Provide the (x, y) coordinate of the cell's center where the given text is located.  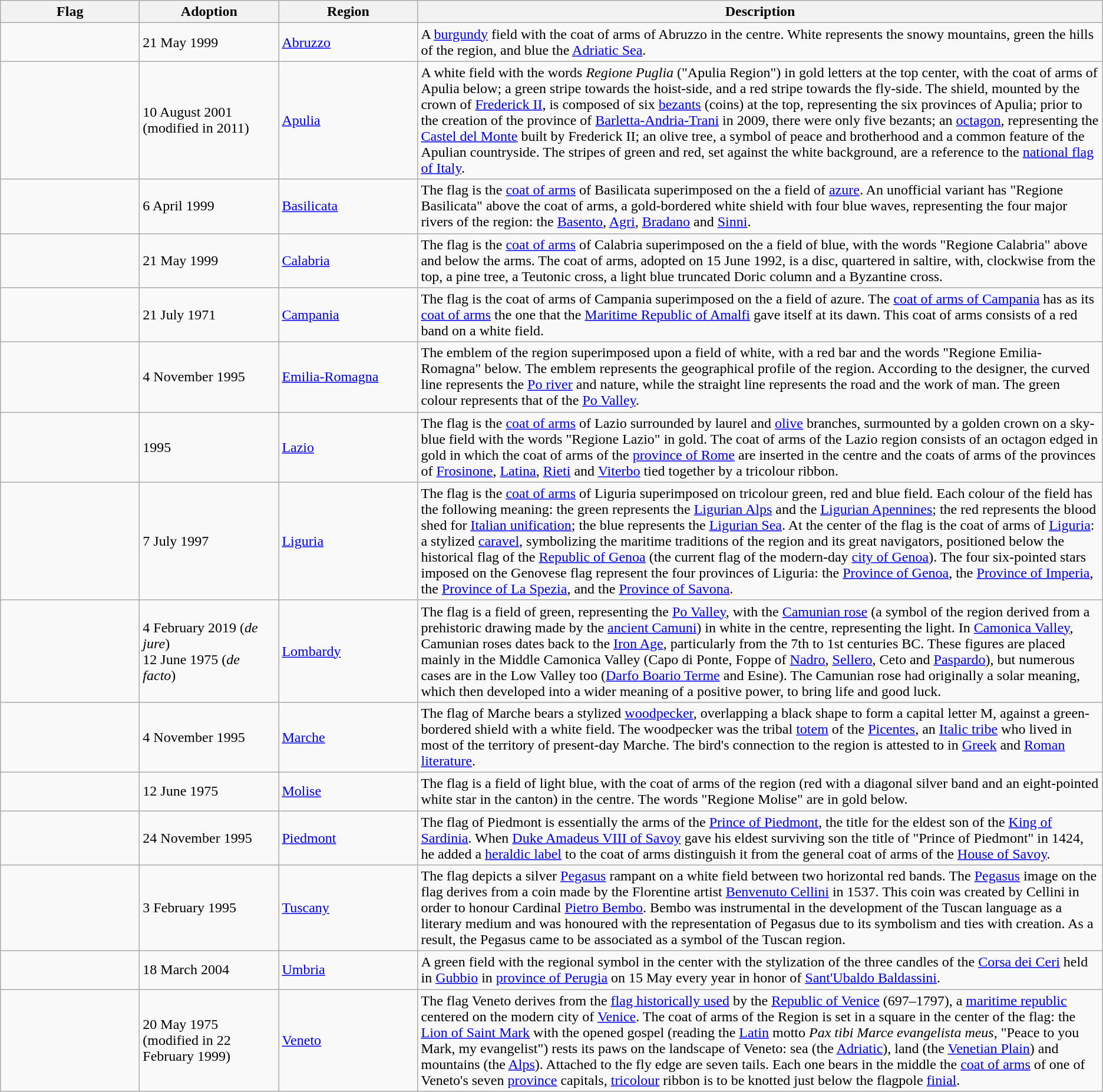
Abruzzo (348, 42)
Molise (348, 791)
12 June 1975 (209, 791)
20 May 1975(modified in 22 February 1999) (209, 1041)
Tuscany (348, 908)
Lazio (348, 447)
Veneto (348, 1041)
Umbria (348, 970)
Adoption (209, 12)
10 August 2001(modified in 2011) (209, 120)
Campania (348, 315)
Lombardy (348, 651)
Piedmont (348, 838)
Liguria (348, 541)
Apulia (348, 120)
6 April 1999 (209, 206)
Marche (348, 737)
7 July 1997 (209, 541)
Flag (70, 12)
21 July 1971 (209, 315)
24 November 1995 (209, 838)
Region (348, 12)
Calabria (348, 260)
4 February 2019 (de jure)12 June 1975 (de facto) (209, 651)
Emilia-Romagna (348, 377)
1995 (209, 447)
3 February 1995 (209, 908)
18 March 2004 (209, 970)
Description (760, 12)
Basilicata (348, 206)
